From the cell containing the given text, extract its center point as [X, Y] coordinate. 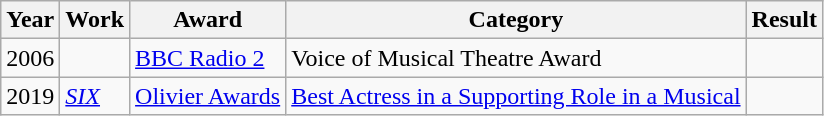
Category [516, 20]
BBC Radio 2 [208, 58]
Olivier Awards [208, 96]
2006 [30, 58]
Best Actress in a Supporting Role in a Musical [516, 96]
Voice of Musical Theatre Award [516, 58]
Work [95, 20]
Year [30, 20]
Award [208, 20]
SIX [95, 96]
Result [784, 20]
2019 [30, 96]
